Scan for the cell matching the given text and deliver its (x, y) coordinate at center. 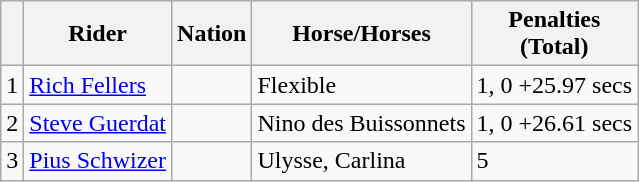
2 (12, 123)
Nino des Buissonnets (362, 123)
Flexible (362, 85)
Rider (98, 34)
Pius Schwizer (98, 161)
Rich Fellers (98, 85)
Ulysse, Carlina (362, 161)
Penalties(Total) (554, 34)
1 (12, 85)
3 (12, 161)
Horse/Horses (362, 34)
Nation (212, 34)
1, 0 +25.97 secs (554, 85)
1, 0 +26.61 secs (554, 123)
Steve Guerdat (98, 123)
5 (554, 161)
